Output the [x, y] coordinate of the center of the cell containing the given text.  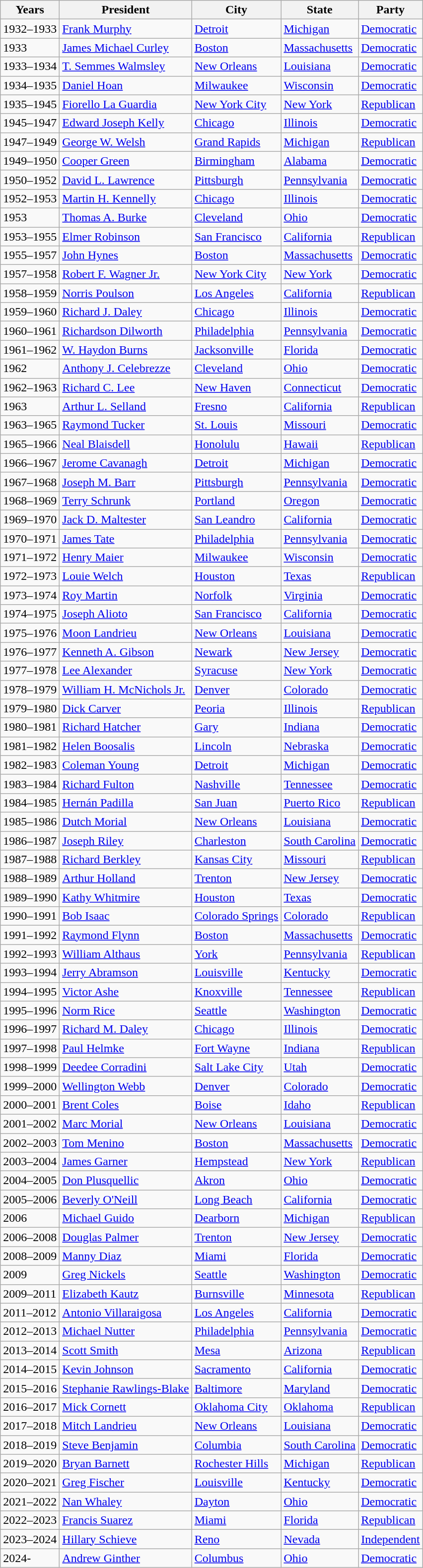
Norfolk [236, 595]
Dearborn [236, 1218]
2006 [30, 1218]
York [236, 954]
1987–1988 [30, 860]
1995–1996 [30, 1010]
Hawaii [320, 444]
Columbia [236, 1445]
Burnsville [236, 1294]
2002–2003 [30, 1142]
Independent [391, 1539]
1961–1962 [30, 350]
San Juan [236, 803]
1960–1961 [30, 331]
1994–1995 [30, 992]
Kevin Johnson [126, 1369]
Oklahoma [320, 1407]
1968–1969 [30, 501]
Akron [236, 1181]
Steve Benjamin [126, 1445]
Thomas A. Burke [126, 217]
1979–1980 [30, 708]
Birmingham [236, 161]
Michael Nutter [126, 1331]
1934–1935 [30, 85]
Helen Boosalis [126, 746]
Martin H. Kennelly [126, 198]
Minnesota [320, 1294]
State [320, 10]
Jerome Cavanagh [126, 463]
Elizabeth Kautz [126, 1294]
1988–1989 [30, 878]
Oklahoma City [236, 1407]
1993–1994 [30, 973]
1966–1967 [30, 463]
Arthur Holland [126, 878]
Roy Martin [126, 595]
Reno [236, 1539]
2015–2016 [30, 1388]
Daniel Hoan [126, 85]
1997–1998 [30, 1048]
New Haven [236, 387]
Richard Berkley [126, 860]
Mick Cornett [126, 1407]
Bob Isaac [126, 916]
Party [391, 10]
2008–2009 [30, 1256]
1963–1965 [30, 425]
Arthur L. Selland [126, 406]
Joseph M. Barr [126, 482]
1947–1949 [30, 142]
Fort Wayne [236, 1048]
Gary [236, 727]
Greg Fischer [126, 1483]
1977–1978 [30, 671]
2006–2008 [30, 1237]
Robert F. Wagner Jr. [126, 274]
1999–2000 [30, 1086]
James Tate [126, 538]
2024- [30, 1558]
1953–1955 [30, 237]
1989–1990 [30, 897]
1991–1992 [30, 935]
1957–1958 [30, 274]
Fiorello La Guardia [126, 104]
2023–2024 [30, 1539]
Richard J. Daley [126, 312]
Arizona [320, 1350]
Newark [236, 652]
Peoria [236, 708]
David L. Lawrence [126, 180]
Elmer Robinson [126, 237]
2004–2005 [30, 1181]
1933 [30, 48]
Kathy Whitmire [126, 897]
1972–1973 [30, 576]
1955–1957 [30, 255]
Frank Murphy [126, 29]
1976–1977 [30, 652]
Coleman Young [126, 765]
1965–1966 [30, 444]
1949–1950 [30, 161]
Louie Welch [126, 576]
1992–1993 [30, 954]
Alabama [320, 161]
Tom Menino [126, 1142]
Years [30, 10]
Stephanie Rawlings-Blake [126, 1388]
2001–2002 [30, 1124]
1935–1945 [30, 104]
1953 [30, 217]
Michael Guido [126, 1218]
1974–1975 [30, 614]
Rochester Hills [236, 1464]
Syracuse [236, 671]
William H. McNichols Jr. [126, 690]
Terry Schrunk [126, 501]
Anthony J. Celebrezze [126, 369]
Columbus [236, 1558]
Lee Alexander [126, 671]
1963 [30, 406]
Douglas Palmer [126, 1237]
2003–2004 [30, 1162]
1933–1934 [30, 66]
1970–1971 [30, 538]
Oregon [320, 501]
1983–1984 [30, 784]
James Michael Curley [126, 48]
1982–1983 [30, 765]
Norris Poulson [126, 293]
1962–1963 [30, 387]
Hernán Padilla [126, 803]
1981–1982 [30, 746]
1985–1986 [30, 821]
1971–1972 [30, 558]
Colorado Springs [236, 916]
Richardson Dilworth [126, 331]
Charleston [236, 841]
Mesa [236, 1350]
2013–2014 [30, 1350]
Kansas City [236, 860]
Richard M. Daley [126, 1029]
Raymond Flynn [126, 935]
Idaho [320, 1105]
Virginia [320, 595]
Grand Rapids [236, 142]
San Leandro [236, 519]
Moon Landrieu [126, 633]
1998–1999 [30, 1067]
1950–1952 [30, 180]
Raymond Tucker [126, 425]
Puerto Rico [320, 803]
Norm Rice [126, 1010]
Fresno [236, 406]
Bryan Barnett [126, 1464]
1996–1997 [30, 1029]
W. Haydon Burns [126, 350]
Baltimore [236, 1388]
Dutch Morial [126, 821]
Greg Nickels [126, 1275]
2019–2020 [30, 1464]
2018–2019 [30, 1445]
Portland [236, 501]
1980–1981 [30, 727]
Jerry Abramson [126, 973]
Boise [236, 1105]
Joseph Alioto [126, 614]
Hempstead [236, 1162]
Don Plusquellic [126, 1181]
Connecticut [320, 387]
1990–1991 [30, 916]
1984–1985 [30, 803]
George W. Welsh [126, 142]
2012–2013 [30, 1331]
Maryland [320, 1388]
2009 [30, 1275]
2021–2022 [30, 1502]
Edward Joseph Kelly [126, 123]
2016–2017 [30, 1407]
1945–1947 [30, 123]
Manny Diaz [126, 1256]
Mitch Landrieu [126, 1426]
2011–2012 [30, 1313]
1986–1987 [30, 841]
Richard Hatcher [126, 727]
Joseph Riley [126, 841]
Neal Blaisdell [126, 444]
1932–1933 [30, 29]
Utah [320, 1067]
Dick Carver [126, 708]
Knoxville [236, 992]
2000–2001 [30, 1105]
Honolulu [236, 444]
Francis Suarez [126, 1520]
James Garner [126, 1162]
Jack D. Maltester [126, 519]
Andrew Ginther [126, 1558]
Kenneth A. Gibson [126, 652]
President [126, 10]
Richard C. Lee [126, 387]
Nashville [236, 784]
Antonio Villaraigosa [126, 1313]
Jacksonville [236, 350]
2017–2018 [30, 1426]
2014–2015 [30, 1369]
Deedee Corradini [126, 1067]
1973–1974 [30, 595]
Nevada [320, 1539]
1967–1968 [30, 482]
Hillary Schieve [126, 1539]
1959–1960 [30, 312]
1958–1959 [30, 293]
2022–2023 [30, 1520]
St. Louis [236, 425]
Richard Fulton [126, 784]
Nebraska [320, 746]
Beverly O'Neill [126, 1199]
2009–2011 [30, 1294]
Dayton [236, 1502]
1978–1979 [30, 690]
Brent Coles [126, 1105]
1969–1970 [30, 519]
Lincoln [236, 746]
Sacramento [236, 1369]
Paul Helmke [126, 1048]
1952–1953 [30, 198]
Cooper Green [126, 161]
John Hynes [126, 255]
1975–1976 [30, 633]
City [236, 10]
1962 [30, 369]
William Althaus [126, 954]
Henry Maier [126, 558]
2020–2021 [30, 1483]
Victor Ashe [126, 992]
2005–2006 [30, 1199]
Salt Lake City [236, 1067]
T. Semmes Walmsley [126, 66]
Wellington Webb [126, 1086]
Nan Whaley [126, 1502]
Scott Smith [126, 1350]
Marc Morial [126, 1124]
Long Beach [236, 1199]
